Detect which cell encompasses the target text, then output its (x, y) center coordinate. 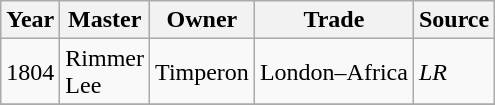
Owner (202, 20)
London–Africa (334, 72)
Master (105, 20)
Year (30, 20)
Source (454, 20)
LR (454, 72)
Timperon (202, 72)
1804 (30, 72)
RimmerLee (105, 72)
Trade (334, 20)
